Return [X, Y] of the center of cell containing provided text 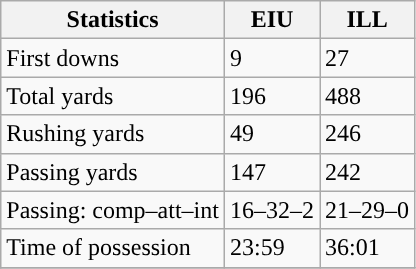
Total yards [113, 96]
246 [368, 134]
242 [368, 172]
Passing yards [113, 172]
147 [272, 172]
488 [368, 96]
9 [272, 58]
ILL [368, 20]
EIU [272, 20]
First downs [113, 58]
27 [368, 58]
Passing: comp–att–int [113, 210]
49 [272, 134]
Time of possession [113, 248]
36:01 [368, 248]
196 [272, 96]
16–32–2 [272, 210]
Statistics [113, 20]
21–29–0 [368, 210]
23:59 [272, 248]
Rushing yards [113, 134]
